Detect which cell encompasses the target text, then output its [X, Y] center coordinate. 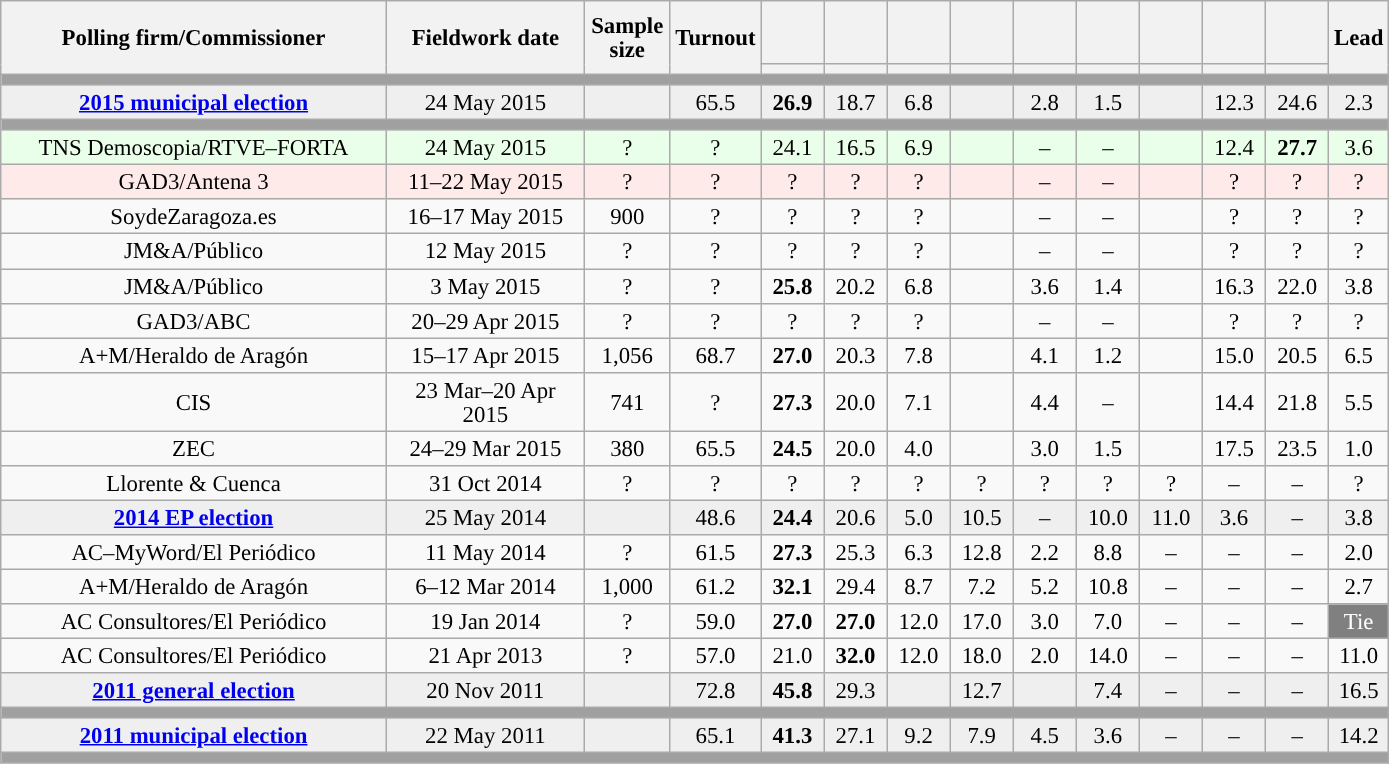
Polling firm/Commissioner [194, 38]
15–17 Apr 2015 [485, 356]
1,056 [627, 356]
17.5 [1234, 448]
21.8 [1298, 402]
11–22 May 2015 [485, 182]
2.7 [1359, 586]
25.8 [792, 286]
25 May 2014 [485, 518]
4.5 [1044, 736]
5.2 [1044, 586]
6–12 Mar 2014 [485, 586]
57.0 [716, 656]
65.1 [716, 736]
Turnout [716, 38]
11 May 2014 [485, 552]
8.7 [918, 586]
17.0 [982, 622]
29.3 [856, 690]
41.3 [792, 736]
31 Oct 2014 [485, 484]
32.1 [792, 586]
15.0 [1234, 356]
6.5 [1359, 356]
5.0 [918, 518]
14.0 [1108, 656]
22.0 [1298, 286]
TNS Demoscopia/RTVE–FORTA [194, 148]
20.6 [856, 518]
21.0 [792, 656]
7.1 [918, 402]
68.7 [716, 356]
23 Mar–20 Apr 2015 [485, 402]
380 [627, 448]
26.9 [792, 102]
19 Jan 2014 [485, 622]
SoydeZaragoza.es [194, 218]
24.6 [1298, 102]
10.8 [1108, 586]
10.0 [1108, 518]
Sample size [627, 38]
10.5 [982, 518]
2.8 [1044, 102]
7.4 [1108, 690]
8.8 [1108, 552]
23.5 [1298, 448]
7.9 [982, 736]
4.0 [918, 448]
45.8 [792, 690]
24–29 Mar 2015 [485, 448]
7.2 [982, 586]
12.8 [982, 552]
27.7 [1298, 148]
14.4 [1234, 402]
7.0 [1108, 622]
Lead [1359, 38]
6.3 [918, 552]
24.4 [792, 518]
22 May 2011 [485, 736]
20.5 [1298, 356]
12.3 [1234, 102]
CIS [194, 402]
2.3 [1359, 102]
61.5 [716, 552]
900 [627, 218]
ZEC [194, 448]
48.6 [716, 518]
20.2 [856, 286]
7.8 [918, 356]
Fieldwork date [485, 38]
9.2 [918, 736]
14.2 [1359, 736]
6.9 [918, 148]
AC–MyWord/El Periódico [194, 552]
2011 municipal election [194, 736]
29.4 [856, 586]
4.1 [1044, 356]
61.2 [716, 586]
12.4 [1234, 148]
1.4 [1108, 286]
20 Nov 2011 [485, 690]
20.3 [856, 356]
16–17 May 2015 [485, 218]
25.3 [856, 552]
1.2 [1108, 356]
12.7 [982, 690]
24.1 [792, 148]
Tie [1359, 622]
24.5 [792, 448]
2011 general election [194, 690]
GAD3/Antena 3 [194, 182]
1,000 [627, 586]
4.4 [1044, 402]
2015 municipal election [194, 102]
20–29 Apr 2015 [485, 320]
2.2 [1044, 552]
32.0 [856, 656]
3 May 2015 [485, 286]
27.1 [856, 736]
5.5 [1359, 402]
18.7 [856, 102]
GAD3/ABC [194, 320]
12 May 2015 [485, 252]
21 Apr 2013 [485, 656]
1.0 [1359, 448]
741 [627, 402]
59.0 [716, 622]
16.3 [1234, 286]
Llorente & Cuenca [194, 484]
2014 EP election [194, 518]
72.8 [716, 690]
18.0 [982, 656]
